Extract the [X, Y] coordinate from the center of the cell holding the provided text.  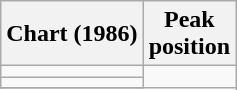
Chart (1986) [72, 34]
Peakposition [189, 34]
